Pinpoint the cell where the given text exists, returning its [x, y] midpoint coordinate. 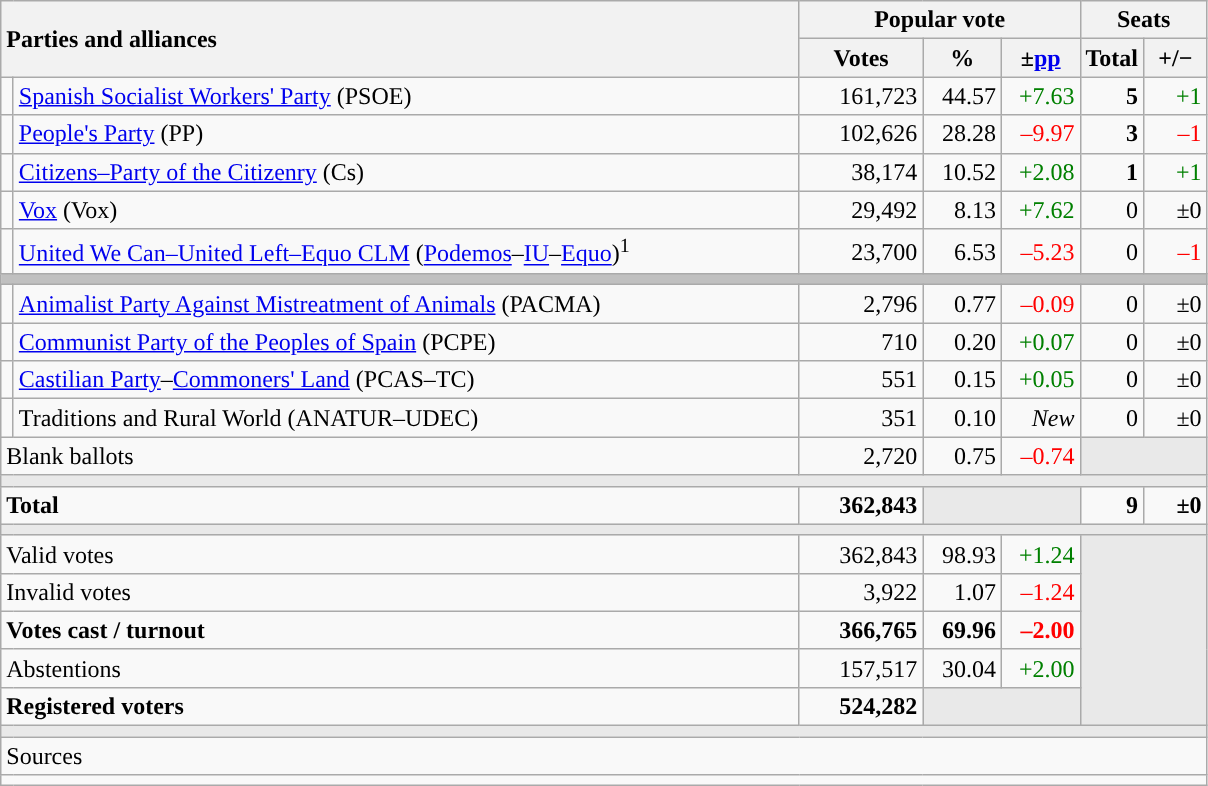
% [962, 58]
366,765 [861, 630]
–5.23 [1040, 252]
–9.97 [1040, 134]
8.13 [962, 210]
+2.08 [1040, 172]
9 [1112, 505]
1 [1112, 172]
98.93 [962, 554]
Registered voters [400, 706]
0.75 [962, 456]
Communist Party of the Peoples of Spain (PCPE) [406, 342]
351 [861, 418]
+7.62 [1040, 210]
Traditions and Rural World (ANATUR–UDEC) [406, 418]
2,796 [861, 304]
Castilian Party–Commoners' Land (PCAS–TC) [406, 380]
38,174 [861, 172]
44.57 [962, 96]
3,922 [861, 592]
28.28 [962, 134]
710 [861, 342]
Vox (Vox) [406, 210]
102,626 [861, 134]
1.07 [962, 592]
Valid votes [400, 554]
551 [861, 380]
Blank ballots [400, 456]
United We Can–United Left–Equo CLM (Podemos–IU–Equo)1 [406, 252]
–0.74 [1040, 456]
Seats [1144, 20]
3 [1112, 134]
–1.24 [1040, 592]
157,517 [861, 668]
29,492 [861, 210]
69.96 [962, 630]
23,700 [861, 252]
+1.24 [1040, 554]
Spanish Socialist Workers' Party (PSOE) [406, 96]
–0.09 [1040, 304]
6.53 [962, 252]
161,723 [861, 96]
+2.00 [1040, 668]
30.04 [962, 668]
+7.63 [1040, 96]
Sources [604, 756]
2,720 [861, 456]
0.20 [962, 342]
+0.07 [1040, 342]
+0.05 [1040, 380]
Invalid votes [400, 592]
0.15 [962, 380]
People's Party (PP) [406, 134]
New [1040, 418]
Parties and alliances [400, 39]
Votes cast / turnout [400, 630]
±pp [1040, 58]
–2.00 [1040, 630]
Votes [861, 58]
10.52 [962, 172]
Popular vote [940, 20]
0.10 [962, 418]
0.77 [962, 304]
Citizens–Party of the Citizenry (Cs) [406, 172]
5 [1112, 96]
Animalist Party Against Mistreatment of Animals (PACMA) [406, 304]
Abstentions [400, 668]
+/− [1176, 58]
524,282 [861, 706]
